Return the [x, y] coordinate for the center point of the cell that contains the specified text.  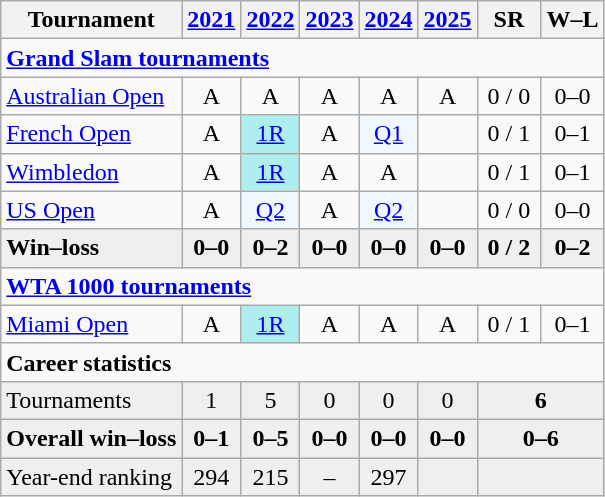
297 [388, 477]
SR [509, 20]
Wimbledon [92, 172]
W–L [573, 20]
0–5 [270, 438]
– [330, 477]
Grand Slam tournaments [303, 58]
2021 [212, 20]
Tournaments [92, 400]
0–6 [540, 438]
0 / 2 [509, 248]
5 [270, 400]
1 [212, 400]
2025 [448, 20]
2023 [330, 20]
Year-end ranking [92, 477]
2022 [270, 20]
Overall win–loss [92, 438]
6 [540, 400]
Australian Open [92, 96]
US Open [92, 210]
French Open [92, 134]
Tournament [92, 20]
Win–loss [92, 248]
Miami Open [92, 324]
WTA 1000 tournaments [303, 286]
294 [212, 477]
Career statistics [303, 362]
2024 [388, 20]
Q1 [388, 134]
215 [270, 477]
